Locate the cell with the specified text and output its [x, y] center coordinate. 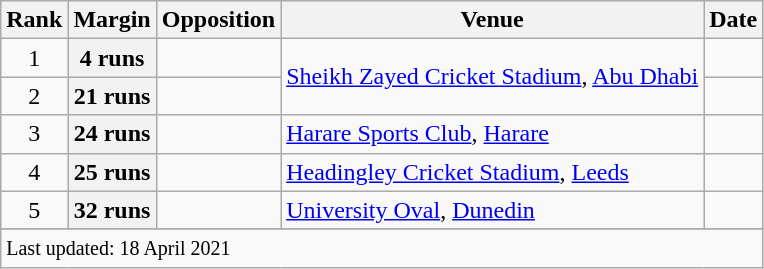
4 [34, 172]
Margin [112, 20]
Rank [34, 20]
5 [34, 210]
24 runs [112, 134]
Headingley Cricket Stadium, Leeds [492, 172]
1 [34, 58]
Last updated: 18 April 2021 [382, 248]
32 runs [112, 210]
3 [34, 134]
Venue [492, 20]
25 runs [112, 172]
Opposition [218, 20]
21 runs [112, 96]
Harare Sports Club, Harare [492, 134]
Sheikh Zayed Cricket Stadium, Abu Dhabi [492, 77]
2 [34, 96]
Date [734, 20]
4 runs [112, 58]
University Oval, Dunedin [492, 210]
